Extract the (x, y) coordinate from the center of the cell holding the provided text.  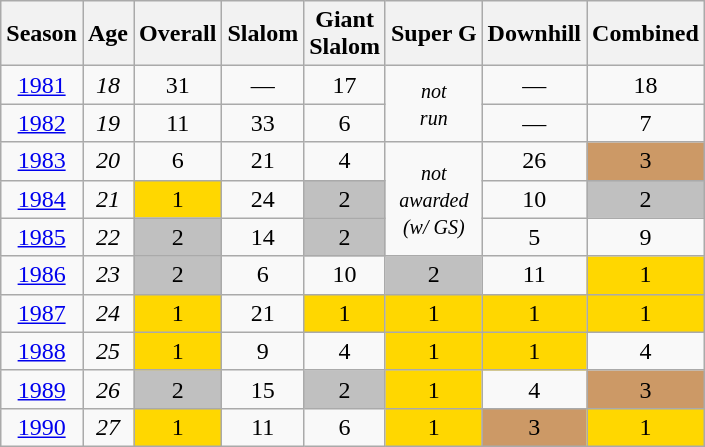
GiantSlalom (345, 34)
notrun (434, 104)
5 (534, 237)
23 (108, 275)
1987 (42, 313)
1989 (42, 389)
7 (646, 123)
Age (108, 34)
20 (108, 161)
1983 (42, 161)
14 (263, 237)
1990 (42, 427)
Combined (646, 34)
Downhill (534, 34)
33 (263, 123)
17 (345, 85)
27 (108, 427)
Slalom (263, 34)
Overall (178, 34)
1984 (42, 199)
notawarded(w/ GS) (434, 199)
31 (178, 85)
19 (108, 123)
22 (108, 237)
15 (263, 389)
1982 (42, 123)
1986 (42, 275)
25 (108, 351)
Season (42, 34)
1988 (42, 351)
Super G (434, 34)
1981 (42, 85)
1985 (42, 237)
